Find where the given text appears and provide that cell's center as [x, y] coordinate. 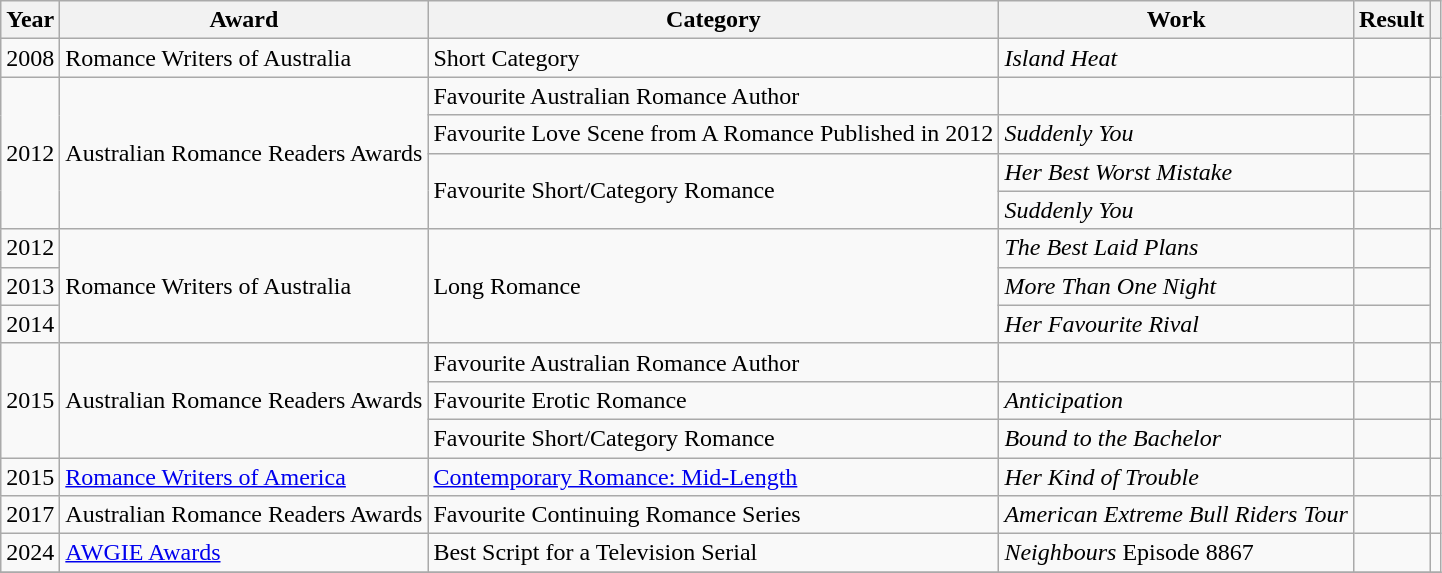
Category [714, 20]
American Extreme Bull Riders Tour [1176, 515]
Anticipation [1176, 400]
2008 [30, 58]
Romance Writers of America [244, 477]
Favourite Erotic Romance [714, 400]
Favourite Continuing Romance Series [714, 515]
2014 [30, 324]
The Best Laid Plans [1176, 248]
2017 [30, 515]
Work [1176, 20]
Island Heat [1176, 58]
2024 [30, 553]
Award [244, 20]
Her Best Worst Mistake [1176, 172]
2013 [30, 286]
Bound to the Bachelor [1176, 438]
Favourite Love Scene from A Romance Published in 2012 [714, 134]
Best Script for a Television Serial [714, 553]
AWGIE Awards [244, 553]
Contemporary Romance: Mid-Length [714, 477]
Neighbours Episode 8867 [1176, 553]
Short Category [714, 58]
Long Romance [714, 286]
Year [30, 20]
Her Kind of Trouble [1176, 477]
More Than One Night [1176, 286]
Her Favourite Rival [1176, 324]
Result [1391, 20]
